Identify which cell holds the provided text, then report its [X, Y] central coordinate. 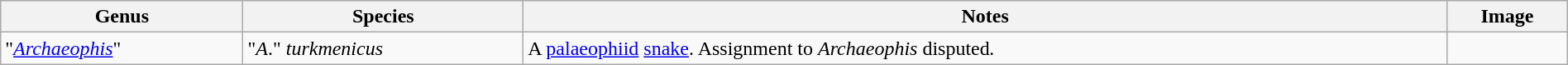
"Archaeophis" [122, 48]
Species [384, 17]
Image [1508, 17]
Notes [986, 17]
"A." turkmenicus [384, 48]
Genus [122, 17]
A palaeophiid snake. Assignment to Archaeophis disputed. [986, 48]
